Determine the (X, Y) coordinate at the center of the cell enclosing the given text.  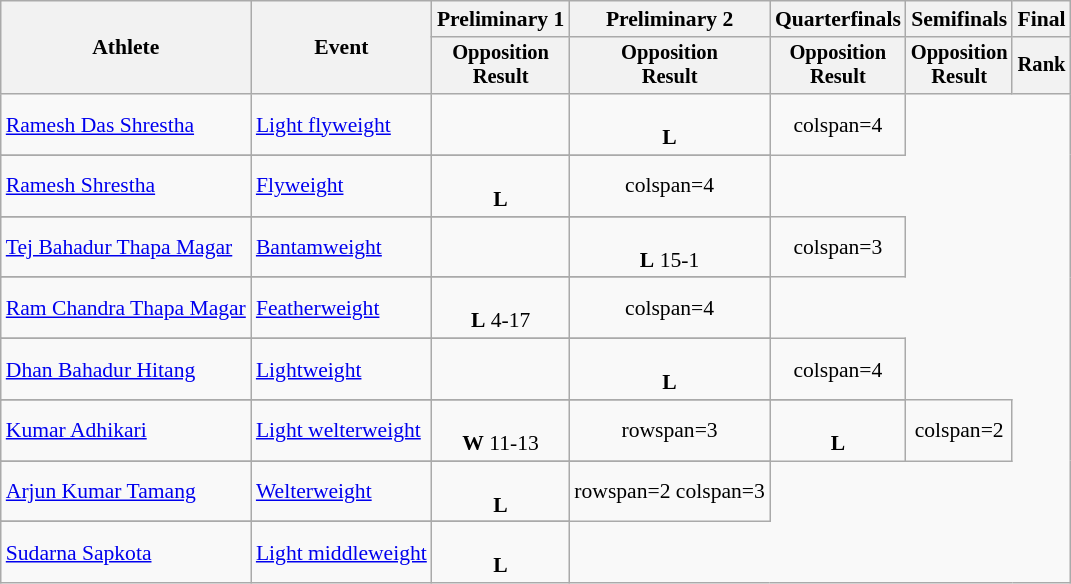
Light middleweight (342, 552)
Flyweight (342, 186)
Featherweight (342, 308)
Preliminary 1 (500, 19)
Ram Chandra Thapa Magar (126, 308)
Semifinals (960, 19)
Tej Bahadur Thapa Magar (126, 248)
Ramesh Shrestha (126, 186)
colspan=3 (838, 248)
Bantamweight (342, 248)
rowspan=2 colspan=3 (670, 492)
Light welterweight (342, 430)
Final (1041, 19)
Dhan Bahadur Hitang (126, 370)
L 4-17 (500, 308)
Ramesh Das Shrestha (126, 124)
Kumar Adhikari (126, 430)
Rank (1041, 66)
Preliminary 2 (670, 19)
Lightweight (342, 370)
Quarterfinals (838, 19)
rowspan=3 (670, 430)
colspan=2 (960, 430)
Welterweight (342, 492)
Athlete (126, 48)
Light flyweight (342, 124)
Arjun Kumar Tamang (126, 492)
Event (342, 48)
W 11-13 (500, 430)
L 15-1 (670, 248)
Sudarna Sapkota (126, 552)
